Scan for the cell matching the given text and deliver its (X, Y) coordinate at center. 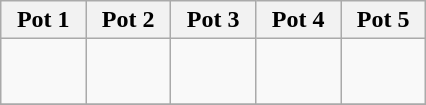
Pot 3 (214, 20)
Pot 2 (128, 20)
Pot 4 (298, 20)
Pot 1 (44, 20)
Pot 5 (384, 20)
